Return the [X, Y] coordinate for the center point of the cell that contains the specified text.  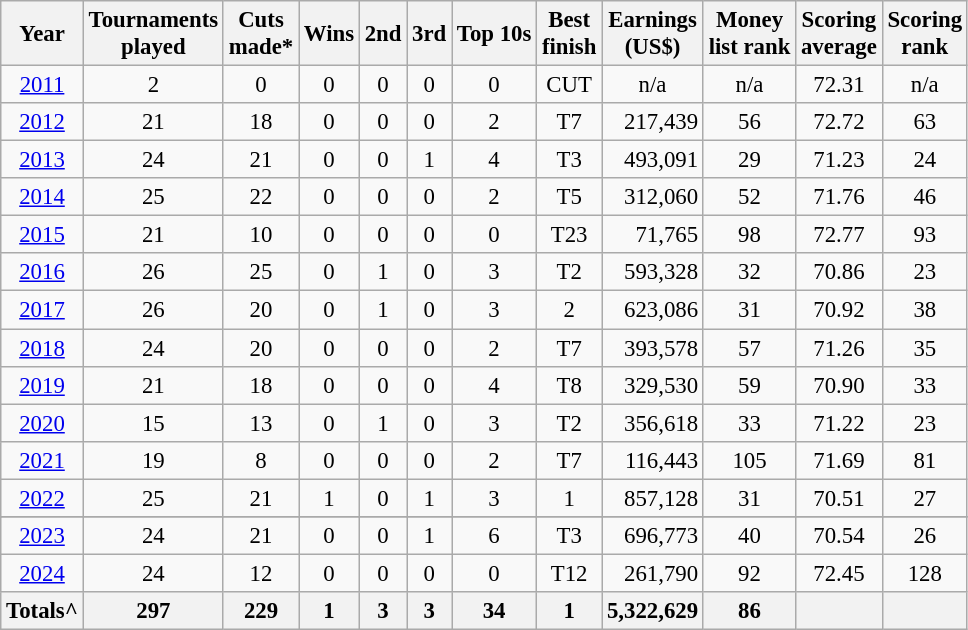
63 [924, 122]
329,530 [653, 385]
71.23 [840, 160]
2020 [42, 423]
Earnings(US$) [653, 34]
356,618 [653, 423]
593,328 [653, 273]
40 [749, 536]
93 [924, 235]
Totals^ [42, 611]
2024 [42, 573]
2018 [42, 348]
261,790 [653, 573]
2019 [42, 385]
3rd [430, 34]
T8 [570, 385]
105 [749, 460]
2014 [42, 197]
696,773 [653, 536]
2021 [42, 460]
34 [494, 611]
81 [924, 460]
Tournaments played [153, 34]
71.22 [840, 423]
217,439 [653, 122]
Best finish [570, 34]
229 [260, 611]
2015 [42, 235]
72.72 [840, 122]
Top 10s [494, 34]
86 [749, 611]
19 [153, 460]
10 [260, 235]
27 [924, 498]
57 [749, 348]
T5 [570, 197]
2012 [42, 122]
72.31 [840, 85]
6 [494, 536]
38 [924, 310]
72.45 [840, 573]
13 [260, 423]
56 [749, 122]
297 [153, 611]
Scoringaverage [840, 34]
2nd [382, 34]
70.51 [840, 498]
15 [153, 423]
5,322,629 [653, 611]
32 [749, 273]
35 [924, 348]
70.90 [840, 385]
2011 [42, 85]
857,128 [653, 498]
2022 [42, 498]
70.86 [840, 273]
98 [749, 235]
2017 [42, 310]
22 [260, 197]
Cuts made* [260, 34]
71.76 [840, 197]
Scoringrank [924, 34]
46 [924, 197]
52 [749, 197]
70.92 [840, 310]
29 [749, 160]
2023 [42, 536]
2016 [42, 273]
71,765 [653, 235]
2013 [42, 160]
12 [260, 573]
T23 [570, 235]
116,443 [653, 460]
Money list rank [749, 34]
92 [749, 573]
623,086 [653, 310]
Year [42, 34]
493,091 [653, 160]
393,578 [653, 348]
8 [260, 460]
312,060 [653, 197]
59 [749, 385]
Wins [330, 34]
CUT [570, 85]
71.69 [840, 460]
71.26 [840, 348]
72.77 [840, 235]
T12 [570, 573]
128 [924, 573]
70.54 [840, 536]
